Identify which cell holds the provided text, then report its (X, Y) central coordinate. 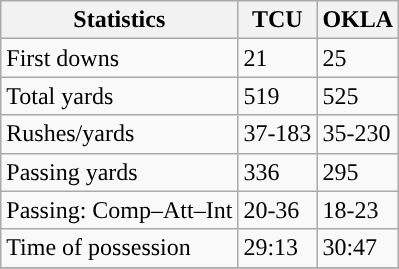
Statistics (120, 20)
519 (278, 96)
Time of possession (120, 248)
21 (278, 58)
18-23 (358, 210)
TCU (278, 20)
Rushes/yards (120, 134)
Passing yards (120, 172)
29:13 (278, 248)
25 (358, 58)
First downs (120, 58)
Passing: Comp–Att–Int (120, 210)
525 (358, 96)
20-36 (278, 210)
37-183 (278, 134)
Total yards (120, 96)
30:47 (358, 248)
35-230 (358, 134)
295 (358, 172)
OKLA (358, 20)
336 (278, 172)
